Return (X, Y) of the center of cell containing provided text 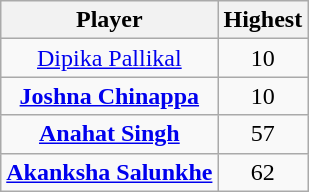
Akanksha Salunkhe (110, 172)
Dipika Pallikal (110, 58)
62 (263, 172)
Player (110, 20)
Highest (263, 20)
Anahat Singh (110, 134)
57 (263, 134)
Joshna Chinappa (110, 96)
